Determine the [X, Y] coordinate at the center of the cell enclosing the given text.  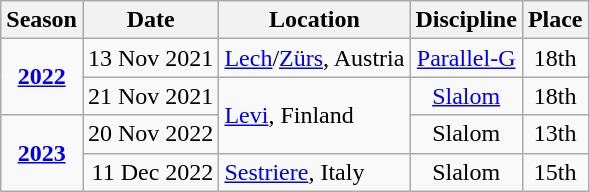
Levi, Finland [314, 115]
Parallel-G [466, 58]
Discipline [466, 20]
Place [555, 20]
13 Nov 2021 [150, 58]
Season [42, 20]
Date [150, 20]
15th [555, 172]
2023 [42, 153]
11 Dec 2022 [150, 172]
Sestriere, Italy [314, 172]
Location [314, 20]
13th [555, 134]
20 Nov 2022 [150, 134]
Lech/Zürs, Austria [314, 58]
21 Nov 2021 [150, 96]
2022 [42, 77]
